Return (X, Y) of the center of cell containing provided text 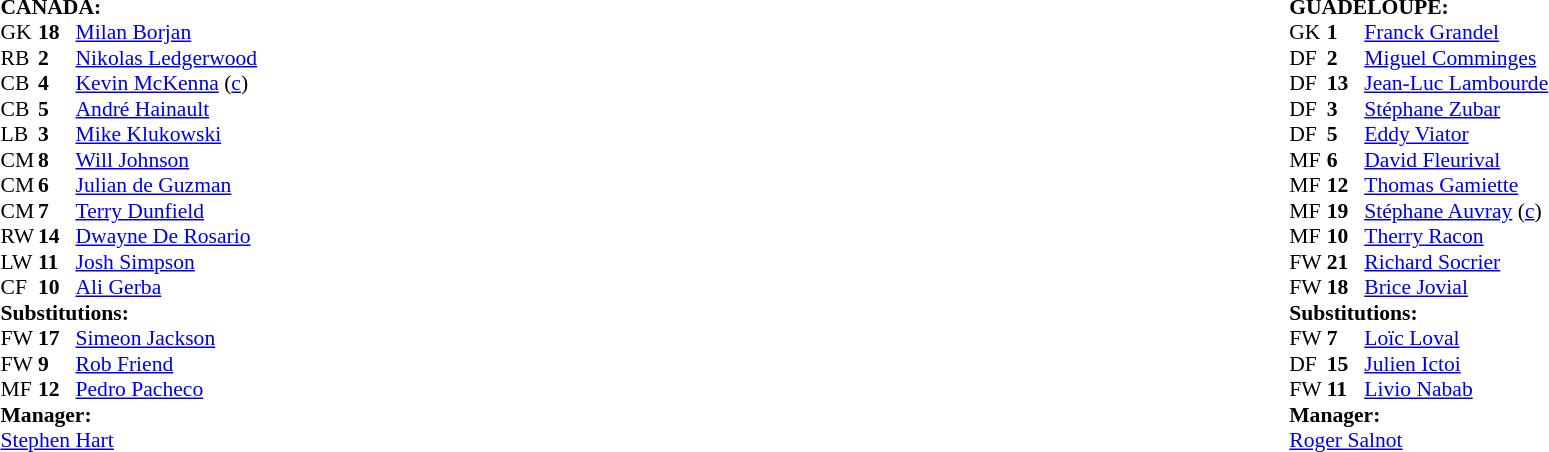
Simeon Jackson (167, 339)
Stéphane Zubar (1456, 109)
9 (57, 364)
Brice Jovial (1456, 287)
CF (19, 287)
Josh Simpson (167, 262)
Therry Racon (1456, 237)
15 (1346, 364)
Eddy Viator (1456, 135)
Richard Socrier (1456, 262)
André Hainault (167, 109)
Franck Grandel (1456, 33)
Kevin McKenna (c) (167, 83)
Stéphane Auvray (c) (1456, 211)
RB (19, 58)
Julian de Guzman (167, 185)
Miguel Comminges (1456, 58)
LW (19, 262)
RW (19, 237)
LB (19, 135)
Milan Borjan (167, 33)
Rob Friend (167, 364)
Pedro Pacheco (167, 389)
David Fleurival (1456, 160)
Julien Ictoi (1456, 364)
17 (57, 339)
Thomas Gamiette (1456, 185)
8 (57, 160)
1 (1346, 33)
Livio Nabab (1456, 389)
Nikolas Ledgerwood (167, 58)
Mike Klukowski (167, 135)
Loïc Loval (1456, 339)
14 (57, 237)
Will Johnson (167, 160)
Jean-Luc Lambourde (1456, 83)
19 (1346, 211)
Dwayne De Rosario (167, 237)
21 (1346, 262)
13 (1346, 83)
Ali Gerba (167, 287)
4 (57, 83)
Terry Dunfield (167, 211)
